From the cell containing the given text, extract its center point as (X, Y) coordinate. 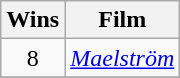
Wins (33, 20)
Maelström (122, 58)
Film (122, 20)
8 (33, 58)
